Pinpoint the cell where the given text exists, returning its [x, y] midpoint coordinate. 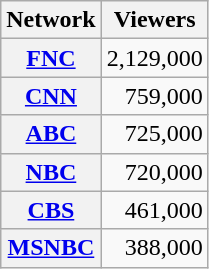
Viewers [154, 20]
ABC [51, 134]
NBC [51, 172]
461,000 [154, 210]
388,000 [154, 248]
FNC [51, 58]
Network [51, 20]
2,129,000 [154, 58]
725,000 [154, 134]
759,000 [154, 96]
720,000 [154, 172]
MSNBC [51, 248]
CBS [51, 210]
CNN [51, 96]
